Identify which cell holds the provided text, then report its [X, Y] central coordinate. 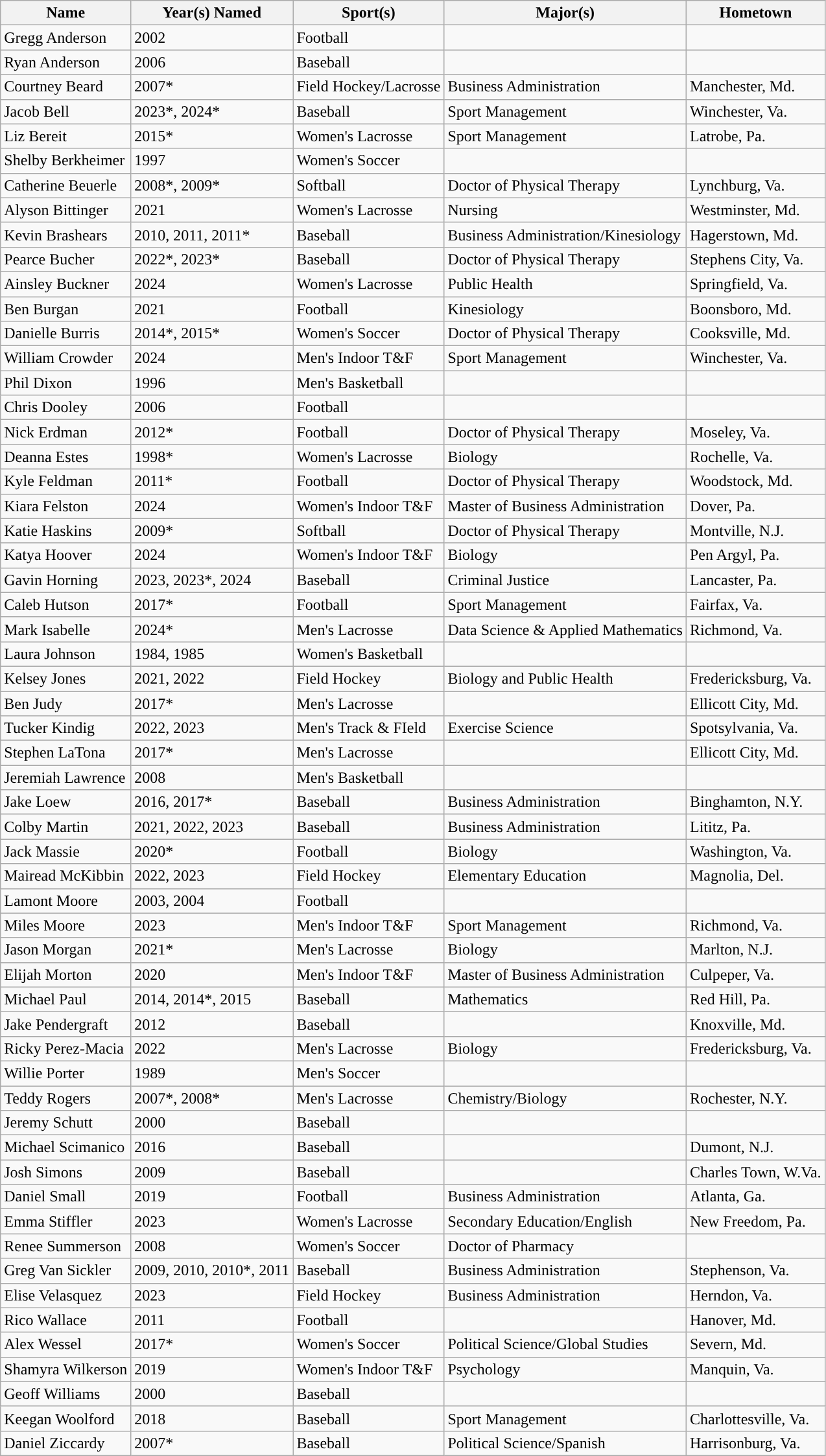
Caleb Hutson [66, 605]
2021, 2022, 2023 [212, 827]
Lititz, Pa. [755, 827]
Katie Haskins [66, 531]
Elise Velasquez [66, 1295]
Shamyra Wilkerson [66, 1369]
Gavin Horning [66, 580]
Ricky Perez-Macia [66, 1048]
Public Health [565, 284]
Harrisonburg, Va. [755, 1443]
Manchester, Md. [755, 87]
Miles Moore [66, 925]
2023, 2023*, 2024 [212, 580]
Spotsylvania, Va. [755, 728]
Jacob Bell [66, 111]
2015* [212, 136]
Teddy Rogers [66, 1098]
Ainsley Buckner [66, 284]
Tucker Kindig [66, 728]
Renee Summerson [66, 1246]
Business Administration/Kinesiology [565, 235]
Data Science & Applied Mathematics [565, 629]
Keegan Woolford [66, 1418]
2022*, 2023* [212, 259]
2011* [212, 481]
Psychology [565, 1369]
1998* [212, 457]
Josh Simons [66, 1172]
2018 [212, 1418]
Marlton, N.J. [755, 950]
2020* [212, 851]
Fairfax, Va. [755, 605]
2024* [212, 629]
Charlottesville, Va. [755, 1418]
Political Science/Global Studies [565, 1345]
Ben Burgan [66, 309]
Mairead McKibbin [66, 876]
Red Hill, Pa. [755, 999]
Emma Stiffler [66, 1221]
Shelby Berkheimer [66, 161]
Courtney Beard [66, 87]
1989 [212, 1073]
2012* [212, 432]
Pen Argyl, Pa. [755, 555]
Willie Porter [66, 1073]
Rochelle, Va. [755, 457]
Pearce Bucher [66, 259]
Katya Hoover [66, 555]
Kevin Brashears [66, 235]
Manquin, Va. [755, 1369]
2009, 2010, 2010*, 2011 [212, 1271]
Springfield, Va. [755, 284]
Gregg Anderson [66, 38]
Hagerstown, Md. [755, 235]
Nick Erdman [66, 432]
Political Science/Spanish [565, 1443]
Hometown [755, 13]
2023*, 2024* [212, 111]
2022 [212, 1048]
Daniel Small [66, 1197]
Nursing [565, 210]
Criminal Justice [565, 580]
1996 [212, 383]
Boonsboro, Md. [755, 309]
2007*, 2008* [212, 1098]
Jeremy Schutt [66, 1123]
Michael Scimanico [66, 1148]
2011 [212, 1320]
Laura Johnson [66, 654]
Culpeper, Va. [755, 975]
William Crowder [66, 358]
1997 [212, 161]
Biology and Public Health [565, 678]
2010, 2011, 2011* [212, 235]
Dover, Pa. [755, 506]
Severn, Md. [755, 1345]
Elijah Morton [66, 975]
2009 [212, 1172]
Deanna Estes [66, 457]
Stephen LaTona [66, 753]
Chemistry/Biology [565, 1098]
2002 [212, 38]
Men's Track & FIeld [368, 728]
Kinesiology [565, 309]
Daniel Ziccardy [66, 1443]
Stephens City, Va. [755, 259]
Atlanta, Ga. [755, 1197]
Cooksville, Md. [755, 334]
Lamont Moore [66, 901]
Danielle Burris [66, 334]
2021* [212, 950]
2021, 2022 [212, 678]
New Freedom, Pa. [755, 1221]
Magnolia, Del. [755, 876]
Jason Morgan [66, 950]
Stephenson, Va. [755, 1271]
Latrobe, Pa. [755, 136]
2016, 2017* [212, 802]
Lynchburg, Va. [755, 185]
Jack Massie [66, 851]
Michael Paul [66, 999]
Doctor of Pharmacy [565, 1246]
2014*, 2015* [212, 334]
Rico Wallace [66, 1320]
Sport(s) [368, 13]
Binghamton, N.Y. [755, 802]
Westminster, Md. [755, 210]
Phil Dixon [66, 383]
Kiara Felston [66, 506]
Charles Town, W.Va. [755, 1172]
Kyle Feldman [66, 481]
Secondary Education/English [565, 1221]
Kelsey Jones [66, 678]
Field Hockey/Lacrosse [368, 87]
2009* [212, 531]
2008*, 2009* [212, 185]
Major(s) [565, 13]
Ryan Anderson [66, 62]
2012 [212, 1024]
Jake Pendergraft [66, 1024]
Exercise Science [565, 728]
Jake Loew [66, 802]
Greg Van Sickler [66, 1271]
Colby Martin [66, 827]
Moseley, Va. [755, 432]
Mark Isabelle [66, 629]
1984, 1985 [212, 654]
Jeremiah Lawrence [66, 778]
Woodstock, Md. [755, 481]
2014, 2014*, 2015 [212, 999]
Men's Soccer [368, 1073]
Year(s) Named [212, 13]
Name [66, 13]
Lancaster, Pa. [755, 580]
Herndon, Va. [755, 1295]
2020 [212, 975]
Elementary Education [565, 876]
Women's Basketball [368, 654]
Geoff Williams [66, 1394]
2016 [212, 1148]
Chris Dooley [66, 408]
Montville, N.J. [755, 531]
Knoxville, Md. [755, 1024]
Washington, Va. [755, 851]
2003, 2004 [212, 901]
Ben Judy [66, 703]
Rochester, N.Y. [755, 1098]
Alex Wessel [66, 1345]
Mathematics [565, 999]
Dumont, N.J. [755, 1148]
Liz Bereit [66, 136]
Hanover, Md. [755, 1320]
Alyson Bittinger [66, 210]
Catherine Beuerle [66, 185]
